Locate the cell with the specified text and output its (X, Y) center coordinate. 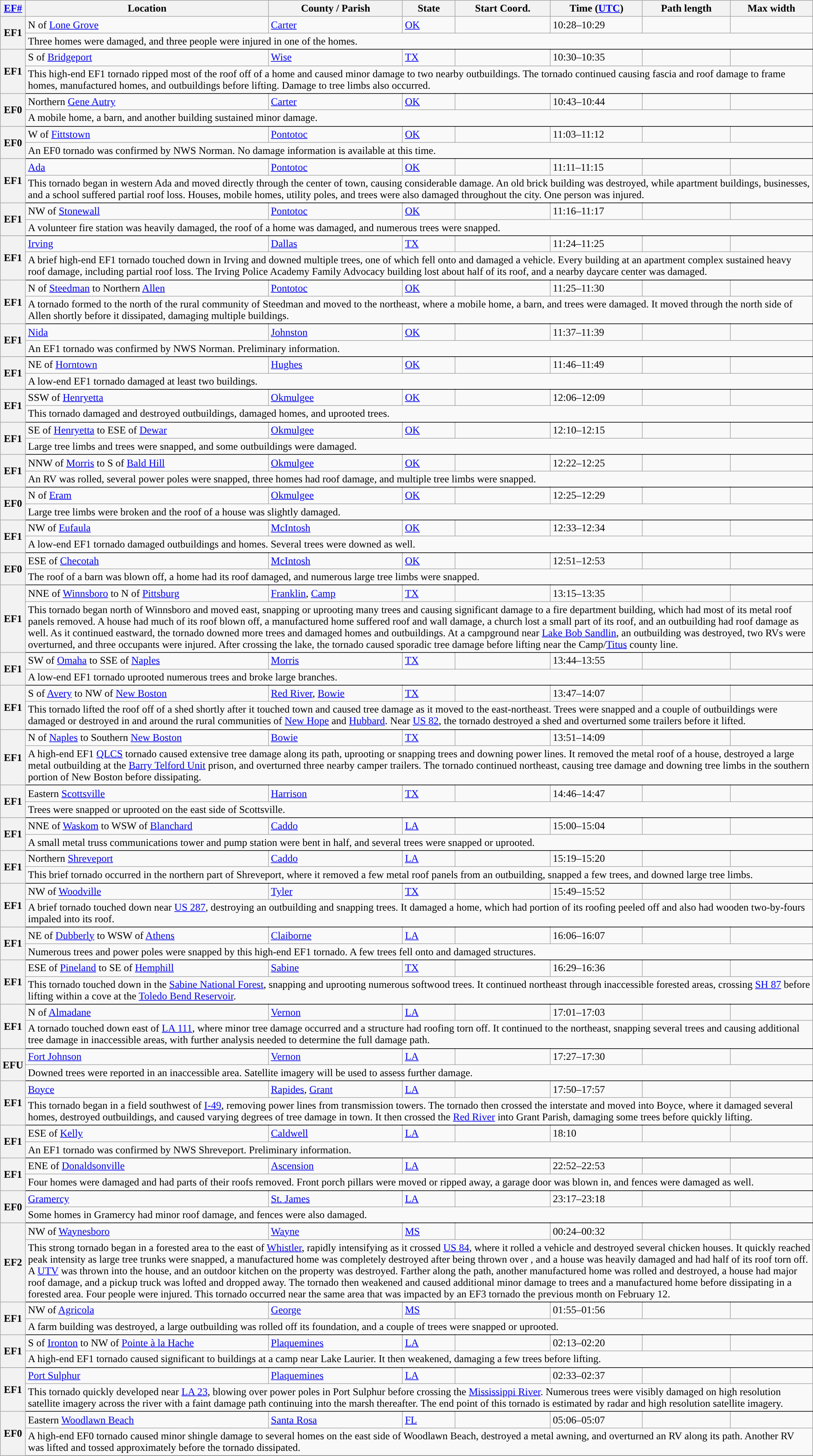
Ascension (335, 1166)
Northern Gene Autry (147, 102)
Large tree limbs were broken and the roof of a house was slightly damaged. (419, 511)
Trees were snapped or uprooted on the east side of Scottsville. (419, 809)
EFU (13, 1065)
23:17–23:18 (597, 1199)
ENE of Donaldsonville (147, 1166)
ESE of Checotah (147, 561)
County / Parish (335, 9)
W of Fittstown (147, 134)
A low-end EF1 tornado uprooted numerous trees and broke large branches. (419, 677)
13:47–14:07 (597, 693)
15:49–15:52 (597, 891)
12:33–12:34 (597, 528)
N of Lone Grove (147, 25)
22:52–22:53 (597, 1166)
12:22–12:25 (597, 463)
Harrison (335, 793)
11:03–11:12 (597, 134)
An EF1 tornado was confirmed by NWS Shreveport. Preliminary information. (419, 1149)
Morris (335, 661)
N of Steedman to Northern Allen (147, 288)
17:27–17:30 (597, 1056)
SSW of Henryetta (147, 397)
NW of Agricola (147, 1310)
14:46–14:47 (597, 793)
N of Almadane (147, 1012)
02:33–02:37 (597, 1375)
16:29–16:36 (597, 968)
NNW of Morris to S of Bald Hill (147, 463)
Eastern Scottsville (147, 793)
An RV was rolled, several power poles were snapped, three homes had roof damage, and multiple tree limbs were snapped. (419, 479)
EF2 (13, 1263)
Port Sulphur (147, 1375)
NNE of Winnsboro to N of Pittsburg (147, 593)
05:06–05:07 (597, 1420)
Large tree limbs and trees were snapped, and some outbuildings were damaged. (419, 446)
A low-end EF1 tornado damaged outbuildings and homes. Several trees were downed as well. (419, 544)
10:43–10:44 (597, 102)
Three homes were damaged, and three people were injured in one of the homes. (419, 41)
13:51–14:09 (597, 737)
Caldwell (335, 1133)
Claiborne (335, 936)
Dallas (335, 244)
10:28–10:29 (597, 25)
Franklin, Camp (335, 593)
11:11–11:15 (597, 167)
11:24–11:25 (597, 244)
Max width (772, 9)
ESE of Kelly (147, 1133)
SE of Henryetta to ESE of Dewar (147, 430)
02:13–02:20 (597, 1343)
NW of Stonewall (147, 211)
N of Naples to Southern New Boston (147, 737)
S of Avery to NW of New Boston (147, 693)
St. James (335, 1199)
A farm building was destroyed, a large outbuilding was rolled off its foundation, and a couple of trees were snapped or uprooted. (419, 1327)
A low-end EF1 tornado damaged at least two buildings. (419, 381)
S of Bridgeport (147, 57)
NW of Eufaula (147, 528)
A high-end EF1 tornado caused significant to buildings at a camp near Lake Laurier. It then weakened, damaging a few trees before lifting. (419, 1359)
13:15–13:35 (597, 593)
11:46–11:49 (597, 365)
Hughes (335, 365)
Fort Johnson (147, 1056)
EF# (13, 9)
11:25–11:30 (597, 288)
A volunteer fire station was heavily damaged, the roof of a home was damaged, and numerous trees were snapped. (419, 228)
George (335, 1310)
13:44–13:55 (597, 661)
An EF1 tornado was confirmed by NWS Norman. Preliminary information. (419, 349)
Start Coord. (503, 9)
Numerous trees and power poles were snapped by this high-end EF1 tornado. A few trees fell onto and damaged structures. (419, 952)
An EF0 tornado was confirmed by NWS Norman. No damage information is available at this time. (419, 150)
11:37–11:39 (597, 332)
Eastern Woodlawn Beach (147, 1420)
Gramercy (147, 1199)
ESE of Pineland to SE of Hemphill (147, 968)
Northern Shreveport (147, 859)
12:51–12:53 (597, 561)
12:10–12:15 (597, 430)
16:06–16:07 (597, 936)
11:16–11:17 (597, 211)
00:24–00:32 (597, 1231)
Sabine (335, 968)
Rapides, Grant (335, 1089)
12:25–12:29 (597, 495)
Wayne (335, 1231)
01:55–01:56 (597, 1310)
NW of Waynesboro (147, 1231)
Some homes in Gramercy had minor roof damage, and fences were also damaged. (419, 1215)
18:10 (597, 1133)
NE of Horntown (147, 365)
Santa Rosa (335, 1420)
15:00–15:04 (597, 826)
NE of Dubberly to WSW of Athens (147, 936)
Nida (147, 332)
10:30–10:35 (597, 57)
FL (429, 1420)
Boyce (147, 1089)
NNE of Waskom to WSW of Blanchard (147, 826)
S of Ironton to NW of Pointe à la Hache (147, 1343)
This tornado damaged and destroyed outbuildings, damaged homes, and uprooted trees. (419, 414)
The roof of a barn was blown off, a home had its roof damaged, and numerous large tree limbs were snapped. (419, 577)
Wise (335, 57)
Downed trees were reported in an inaccessible area. Satellite imagery will be used to assess further damage. (419, 1073)
Time (UTC) (597, 9)
Irving (147, 244)
State (429, 9)
Path length (686, 9)
Red River, Bowie (335, 693)
N of Eram (147, 495)
Location (147, 9)
A small metal truss communications tower and pump station were bent in half, and several trees were snapped or uprooted. (419, 842)
17:01–17:03 (597, 1012)
Ada (147, 167)
17:50–17:57 (597, 1089)
Bowie (335, 737)
15:19–15:20 (597, 859)
SW of Omaha to SSE of Naples (147, 661)
12:06–12:09 (597, 397)
NW of Woodville (147, 891)
Tyler (335, 891)
Johnston (335, 332)
A mobile home, a barn, and another building sustained minor damage. (419, 118)
